Identify which cell holds the provided text, then report its [x, y] central coordinate. 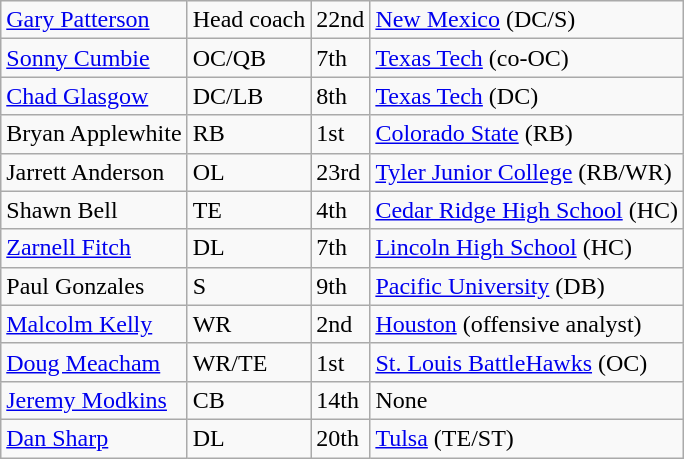
Texas Tech (DC) [527, 96]
CB [249, 400]
4th [340, 210]
Shawn Bell [94, 210]
DC/LB [249, 96]
None [527, 400]
22nd [340, 20]
Colorado State (RB) [527, 134]
Houston (offensive analyst) [527, 324]
RB [249, 134]
TE [249, 210]
Zarnell Fitch [94, 248]
New Mexico (DC/S) [527, 20]
14th [340, 400]
Head coach [249, 20]
Chad Glasgow [94, 96]
Lincoln High School (HC) [527, 248]
20th [340, 438]
9th [340, 286]
Pacific University (DB) [527, 286]
2nd [340, 324]
St. Louis BattleHawks (OC) [527, 362]
S [249, 286]
Bryan Applewhite [94, 134]
Jeremy Modkins [94, 400]
Malcolm Kelly [94, 324]
Sonny Cumbie [94, 58]
OL [249, 172]
Jarrett Anderson [94, 172]
23rd [340, 172]
Texas Tech (co-OC) [527, 58]
Tulsa (TE/ST) [527, 438]
Doug Meacham [94, 362]
WR/TE [249, 362]
Gary Patterson [94, 20]
Paul Gonzales [94, 286]
Tyler Junior College (RB/WR) [527, 172]
WR [249, 324]
Cedar Ridge High School (HC) [527, 210]
8th [340, 96]
OC/QB [249, 58]
Dan Sharp [94, 438]
